Detect which cell encompasses the target text, then output its [x, y] center coordinate. 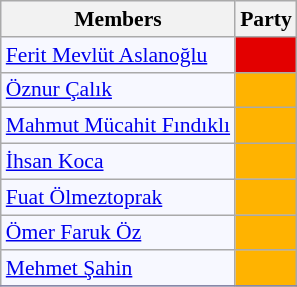
Öznur Çalık [118, 90]
Mahmut Mücahit Fındıklı [118, 126]
Members [118, 19]
Ferit Mevlüt Aslanoğlu [118, 55]
Ömer Faruk Öz [118, 233]
Fuat Ölmeztoprak [118, 197]
İhsan Koca [118, 162]
Mehmet Şahin [118, 269]
Party [266, 19]
